For the text-containing cell, return its midpoint in (X, Y) coordinate format. 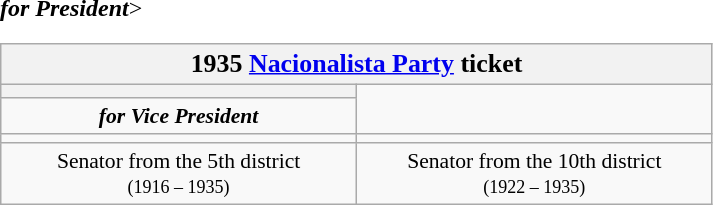
for Vice President (179, 116)
1935 Nacionalista Party ticket (356, 64)
Senator from the 10th district(1922 – 1935) (534, 174)
Senator from the 5th district(1916 – 1935) (179, 174)
